Capture the cell that displays the provided text and extract its (X, Y) central coordinate. 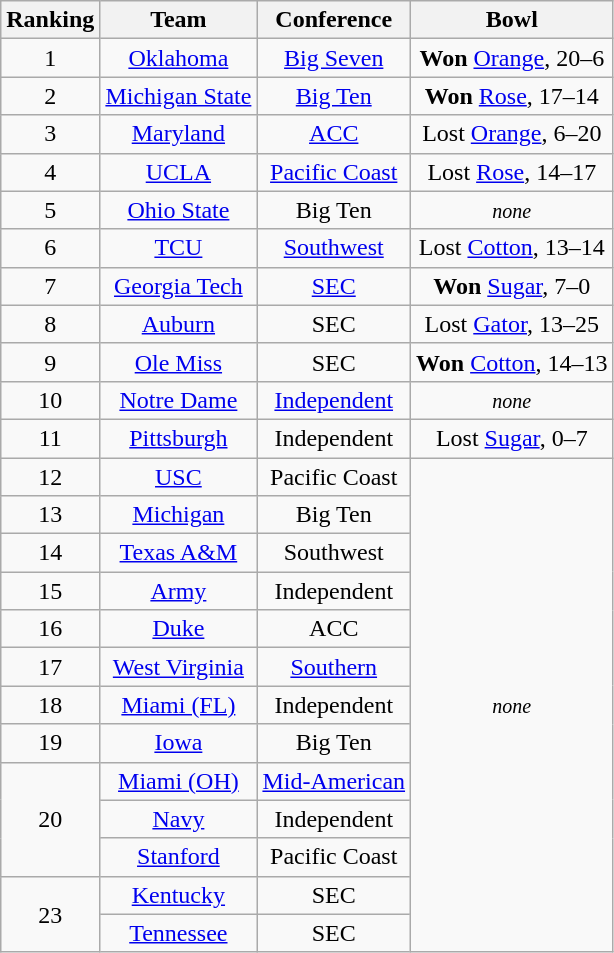
2 (50, 96)
Conference (334, 20)
18 (50, 705)
Duke (178, 629)
West Virginia (178, 667)
3 (50, 134)
Auburn (178, 324)
TCU (178, 248)
Won Rose, 17–14 (512, 96)
23 (50, 914)
Lost Gator, 13–25 (512, 324)
USC (178, 477)
16 (50, 629)
Lost Sugar, 0–7 (512, 438)
4 (50, 172)
Won Cotton, 14–13 (512, 362)
Lost Orange, 6–20 (512, 134)
19 (50, 743)
9 (50, 362)
Miami (FL) (178, 705)
Stanford (178, 857)
Michigan (178, 515)
Bowl (512, 20)
Southern (334, 667)
10 (50, 400)
Ohio State (178, 210)
15 (50, 591)
Oklahoma (178, 58)
UCLA (178, 172)
Navy (178, 819)
Kentucky (178, 895)
Lost Cotton, 13–14 (512, 248)
Won Orange, 20–6 (512, 58)
Ranking (50, 20)
Georgia Tech (178, 286)
Texas A&M (178, 553)
6 (50, 248)
Iowa (178, 743)
5 (50, 210)
7 (50, 286)
Notre Dame (178, 400)
Ole Miss (178, 362)
Michigan State (178, 96)
Maryland (178, 134)
Team (178, 20)
Big Seven (334, 58)
Army (178, 591)
17 (50, 667)
Won Sugar, 7–0 (512, 286)
1 (50, 58)
Mid-American (334, 781)
Pittsburgh (178, 438)
8 (50, 324)
Miami (OH) (178, 781)
13 (50, 515)
11 (50, 438)
20 (50, 819)
Lost Rose, 14–17 (512, 172)
14 (50, 553)
Tennessee (178, 933)
12 (50, 477)
